Return [X, Y] of the center of cell containing provided text 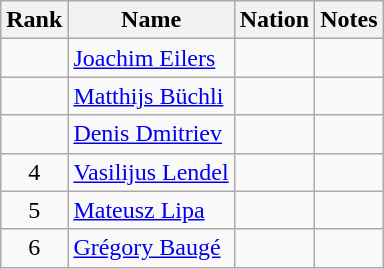
4 [34, 172]
Name [151, 20]
Grégory Baugé [151, 248]
Rank [34, 20]
Notes [349, 20]
Matthijs Büchli [151, 96]
Joachim Eilers [151, 58]
6 [34, 248]
5 [34, 210]
Nation [274, 20]
Denis Dmitriev [151, 134]
Vasilijus Lendel [151, 172]
Mateusz Lipa [151, 210]
